Find where the given text appears and provide that cell's center as [X, Y] coordinate. 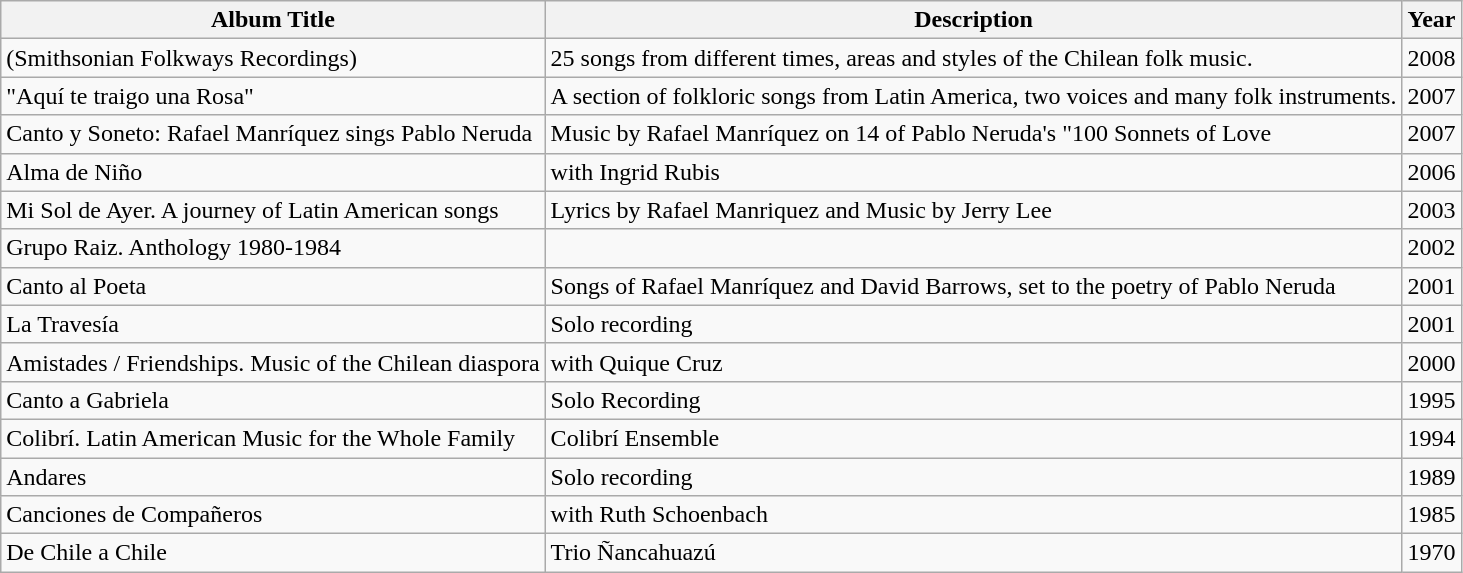
Grupo Raiz. Anthology 1980-1984 [273, 248]
Album Title [273, 20]
Canto al Poeta [273, 286]
2000 [1432, 362]
Andares [273, 477]
A section of folkloric songs from Latin America, two voices and many folk instruments. [974, 96]
2008 [1432, 58]
Solo Recording [974, 400]
1995 [1432, 400]
(Smithsonian Folkways Recordings) [273, 58]
with Ruth Schoenbach [974, 515]
2006 [1432, 172]
25 songs from different times, areas and styles of the Chilean folk music. [974, 58]
"Aquí te traigo una Rosa" [273, 96]
Alma de Niño [273, 172]
1989 [1432, 477]
Colibrí. Latin American Music for the Whole Family [273, 438]
Description [974, 20]
Canciones de Compañeros [273, 515]
2003 [1432, 210]
Music by Rafael Manríquez on 14 of Pablo Neruda's "100 Sonnets of Love [974, 134]
with Ingrid Rubis [974, 172]
Trio Ñancahuazú [974, 553]
Songs of Rafael Manríquez and David Barrows, set to the poetry of Pablo Neruda [974, 286]
Colibrí Ensemble [974, 438]
Lyrics by Rafael Manriquez and Music by Jerry Lee [974, 210]
Canto y Soneto: Rafael Manríquez sings Pablo Neruda [273, 134]
1994 [1432, 438]
with Quique Cruz [974, 362]
1985 [1432, 515]
De Chile a Chile [273, 553]
Mi Sol de Ayer. A journey of Latin American songs [273, 210]
Amistades / Friendships. Music of the Chilean diaspora [273, 362]
La Travesía [273, 324]
2002 [1432, 248]
Canto a Gabriela [273, 400]
1970 [1432, 553]
Year [1432, 20]
